Pinpoint the cell where the given text exists, returning its [x, y] midpoint coordinate. 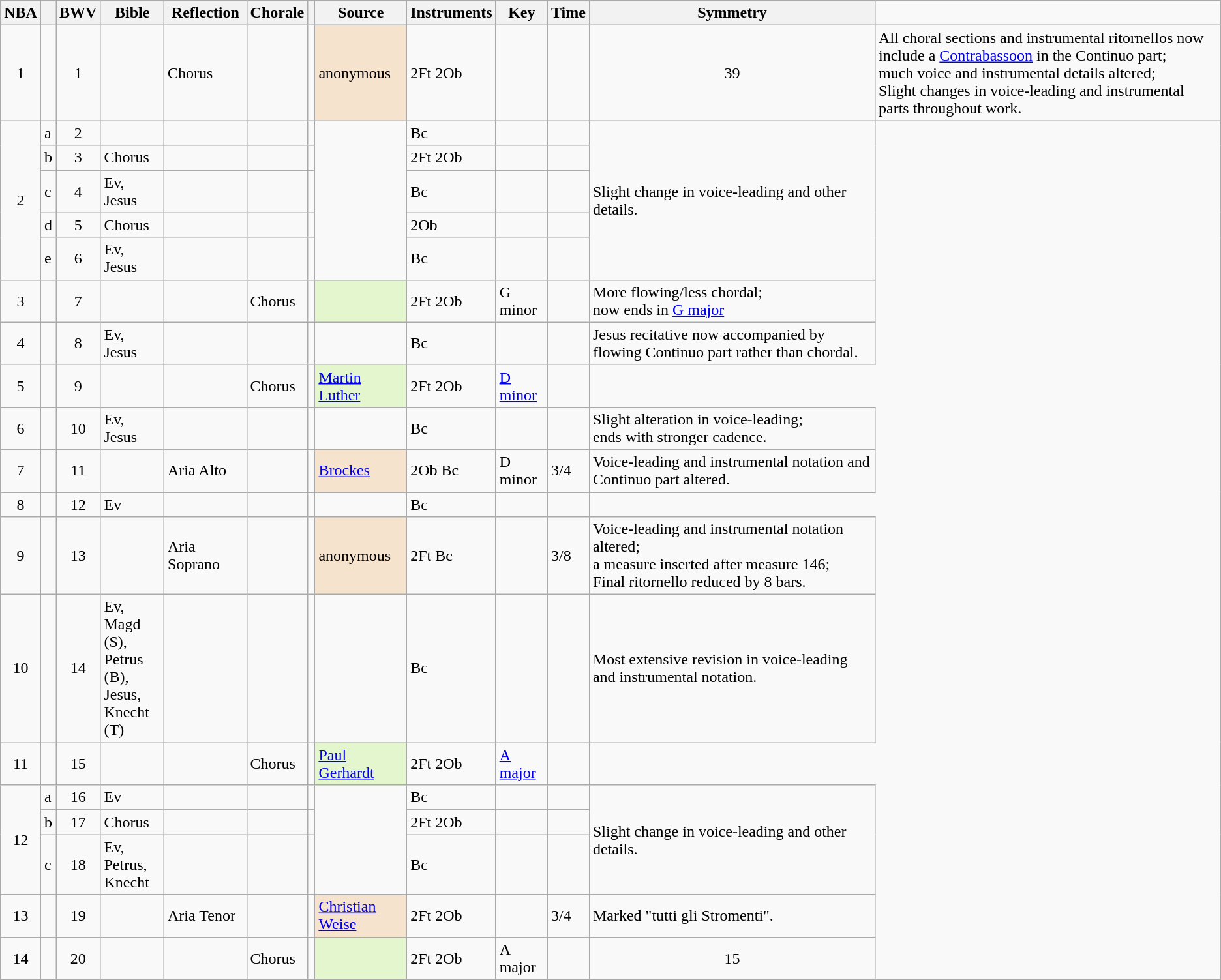
Jesus recitative now accompanied by flowing Continuo part rather than chordal. [732, 343]
NBA [21, 13]
Martin Luther [361, 386]
3/8 [568, 556]
Source [361, 13]
39 [732, 73]
Paul Gerhardt [361, 764]
19 [78, 915]
2Ob Bc [451, 471]
18 [78, 865]
Voice-leading and instrumental notation altered; a measure inserted after measure 146; Final ritornello reduced by 8 bars. [732, 556]
BWV [78, 13]
Chorale [277, 13]
Ev, Petrus, Knecht [132, 865]
Instruments [451, 13]
2Ob [451, 225]
Time [568, 13]
Bible [132, 13]
More flowing/less chordal; now ends in G major [732, 301]
Most extensive revision in voice-leading and instrumental notation. [732, 669]
Ev, Magd (S), Petrus (B), Jesus, Knecht (T) [132, 669]
Slight alteration in voice-leading; ends with stronger cadence. [732, 428]
17 [78, 822]
Brockes [361, 471]
16 [78, 797]
Aria Alto [206, 471]
Christian Weise [361, 915]
Key [522, 13]
20 [78, 958]
Aria Tenor [206, 915]
2Ft Bc [451, 556]
d [48, 225]
Reflection [206, 13]
Voice-leading and instrumental notation and Continuo part altered. [732, 471]
Marked "tutti gli Stromenti". [732, 915]
e [48, 258]
Aria Soprano [206, 556]
G minor [522, 301]
Symmetry [732, 13]
